Return the (x, y) coordinate for the center point of the cell that contains the specified text.  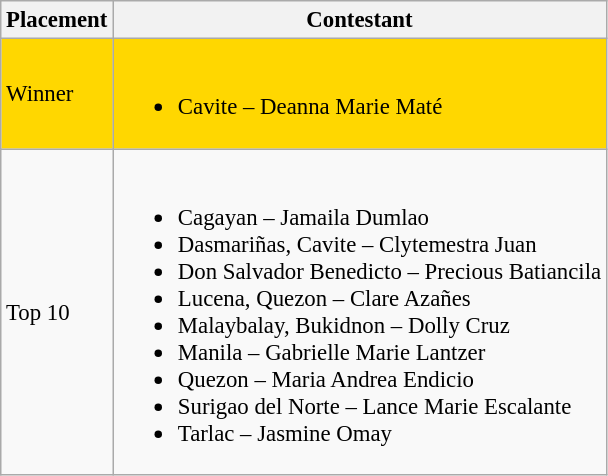
Top 10 (57, 312)
Cavite – Deanna Marie Maté (360, 94)
Placement (57, 20)
Winner (57, 94)
Contestant (360, 20)
